Output the [X, Y] coordinate of the center of the cell containing the given text.  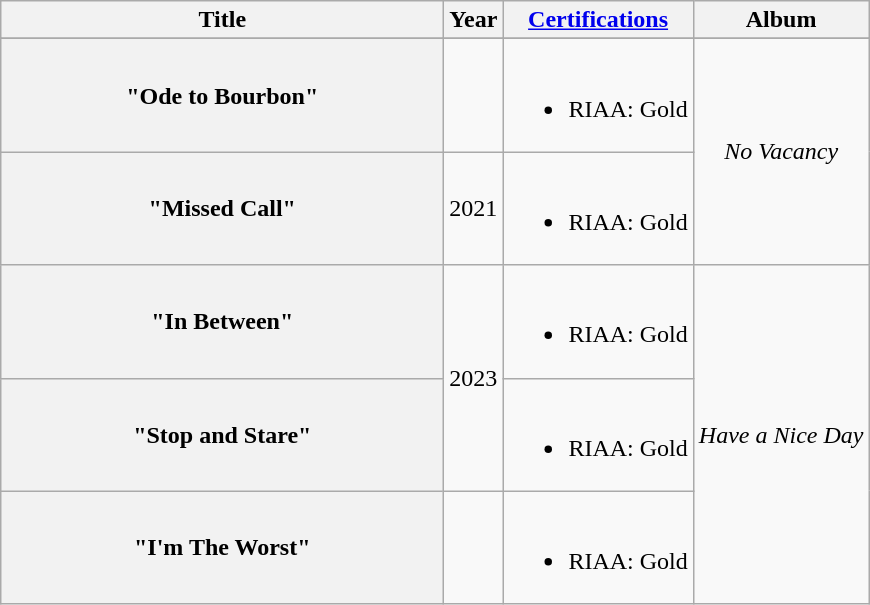
"Ode to Bourbon" [222, 96]
2021 [474, 208]
Title [222, 20]
2023 [474, 378]
"Missed Call" [222, 208]
Year [474, 20]
No Vacancy [781, 152]
Have a Nice Day [781, 434]
"Stop and Stare" [222, 434]
Certifications [598, 20]
"In Between" [222, 322]
Album [781, 20]
"I'm The Worst" [222, 548]
